Output the (X, Y) coordinate of the center of the cell containing the given text.  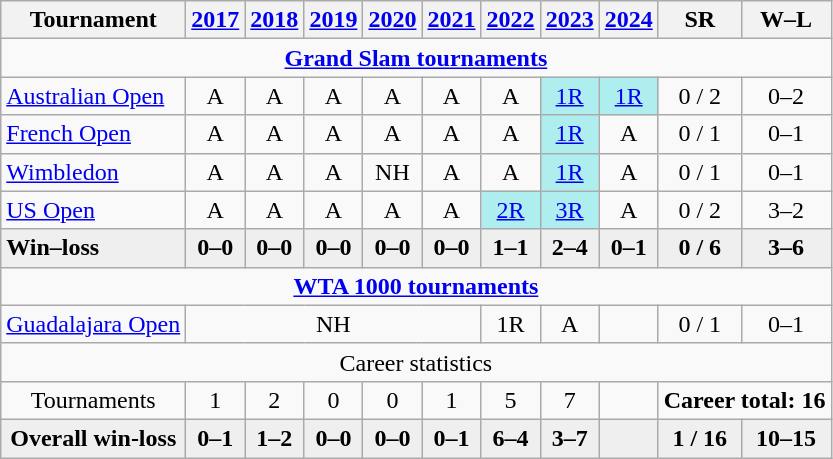
Wimbledon (94, 172)
2020 (392, 20)
Grand Slam tournaments (416, 58)
1 / 16 (700, 438)
3R (570, 210)
Tournament (94, 20)
French Open (94, 134)
3–2 (786, 210)
US Open (94, 210)
5 (510, 400)
0 / 6 (700, 248)
2024 (628, 20)
2022 (510, 20)
1–1 (510, 248)
6–4 (510, 438)
10–15 (786, 438)
3–7 (570, 438)
2017 (216, 20)
Tournaments (94, 400)
W–L (786, 20)
2021 (452, 20)
Guadalajara Open (94, 324)
7 (570, 400)
Australian Open (94, 96)
Overall win-loss (94, 438)
Career total: 16 (744, 400)
2019 (334, 20)
2 (274, 400)
SR (700, 20)
2018 (274, 20)
WTA 1000 tournaments (416, 286)
1–2 (274, 438)
0–2 (786, 96)
2–4 (570, 248)
Win–loss (94, 248)
3–6 (786, 248)
Career statistics (416, 362)
2023 (570, 20)
2R (510, 210)
